Search for the cell housing the specified text and yield its [x, y] center coordinate. 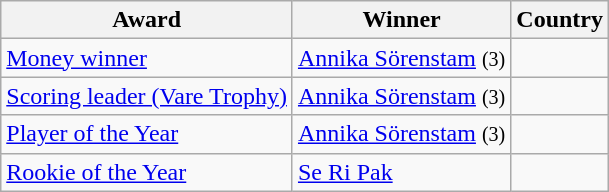
Se Ri Pak [401, 172]
Rookie of the Year [147, 172]
Money winner [147, 58]
Player of the Year [147, 134]
Award [147, 20]
Winner [401, 20]
Scoring leader (Vare Trophy) [147, 96]
Country [560, 20]
